Detect which cell encompasses the target text, then output its (x, y) center coordinate. 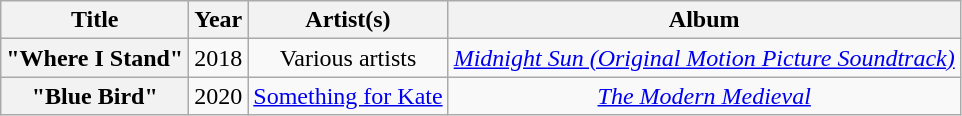
"Blue Bird" (95, 96)
Something for Kate (348, 96)
Album (704, 20)
Various artists (348, 58)
2020 (218, 96)
Midnight Sun (Original Motion Picture Soundtrack) (704, 58)
"Where I Stand" (95, 58)
Artist(s) (348, 20)
The Modern Medieval (704, 96)
2018 (218, 58)
Title (95, 20)
Year (218, 20)
